Pinpoint the cell where the given text exists, returning its (x, y) midpoint coordinate. 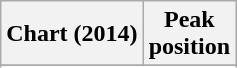
Chart (2014) (72, 34)
Peakposition (189, 34)
